For the text-containing cell, return its midpoint in (X, Y) coordinate format. 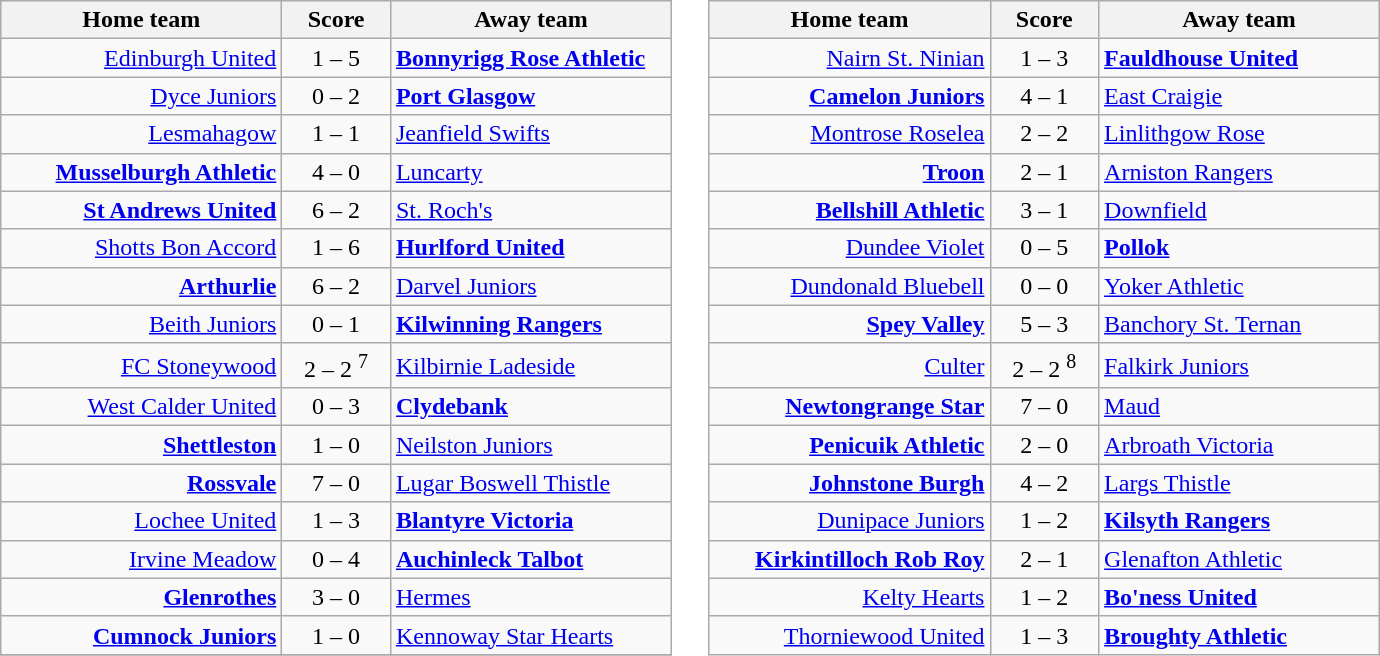
Bellshill Athletic (850, 210)
Falkirk Juniors (1240, 366)
0 – 1 (336, 324)
Lochee United (142, 521)
Fauldhouse United (1240, 58)
Blantyre Victoria (530, 521)
Bo'ness United (1240, 597)
Arbroath Victoria (1240, 445)
Nairn St. Ninian (850, 58)
St Andrews United (142, 210)
Glenrothes (142, 597)
Kirkintilloch Rob Roy (850, 559)
Troon (850, 172)
Shotts Bon Accord (142, 248)
Arniston Rangers (1240, 172)
Kelty Hearts (850, 597)
West Calder United (142, 407)
1 – 5 (336, 58)
Spey Valley (850, 324)
Beith Juniors (142, 324)
Linlithgow Rose (1240, 134)
Kilsyth Rangers (1240, 521)
2 – 2 (1044, 134)
Maud (1240, 407)
Clydebank (530, 407)
0 – 4 (336, 559)
Lugar Boswell Thistle (530, 483)
Dyce Juniors (142, 96)
Glenafton Athletic (1240, 559)
Arthurlie (142, 286)
Musselburgh Athletic (142, 172)
Thorniewood United (850, 635)
Broughty Athletic (1240, 635)
Downfield (1240, 210)
3 – 1 (1044, 210)
Bonnyrigg Rose Athletic (530, 58)
2 – 0 (1044, 445)
Irvine Meadow (142, 559)
Lesmahagow (142, 134)
Penicuik Athletic (850, 445)
2 – 2 8 (1044, 366)
Edinburgh United (142, 58)
0 – 0 (1044, 286)
Port Glasgow (530, 96)
FC Stoneywood (142, 366)
1 – 6 (336, 248)
1 – 1 (336, 134)
4 – 1 (1044, 96)
Kennoway Star Hearts (530, 635)
Yoker Athletic (1240, 286)
2 – 2 7 (336, 366)
4 – 2 (1044, 483)
Kilwinning Rangers (530, 324)
Hurlford United (530, 248)
Camelon Juniors (850, 96)
Dunipace Juniors (850, 521)
3 – 0 (336, 597)
Luncarty (530, 172)
Auchinleck Talbot (530, 559)
4 – 0 (336, 172)
East Craigie (1240, 96)
Banchory St. Ternan (1240, 324)
0 – 5 (1044, 248)
Largs Thistle (1240, 483)
5 – 3 (1044, 324)
Shettleston (142, 445)
Neilston Juniors (530, 445)
Montrose Roselea (850, 134)
Pollok (1240, 248)
Dundonald Bluebell (850, 286)
Cumnock Juniors (142, 635)
Kilbirnie Ladeside (530, 366)
Darvel Juniors (530, 286)
0 – 2 (336, 96)
Newtongrange Star (850, 407)
Culter (850, 366)
Rossvale (142, 483)
Jeanfield Swifts (530, 134)
Johnstone Burgh (850, 483)
Hermes (530, 597)
St. Roch's (530, 210)
0 – 3 (336, 407)
Dundee Violet (850, 248)
